Search for the cell housing the specified text and yield its [x, y] center coordinate. 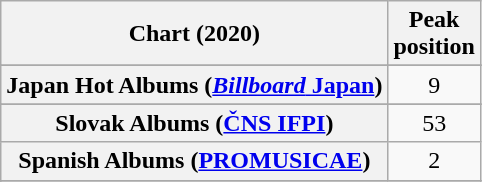
2 [434, 161]
Peakposition [434, 34]
Japan Hot Albums (Billboard Japan) [194, 85]
Spanish Albums (PROMUSICAE) [194, 161]
53 [434, 123]
9 [434, 85]
Slovak Albums (ČNS IFPI) [194, 123]
Chart (2020) [194, 34]
